Return the (X, Y) coordinate for the center point of the cell that contains the specified text.  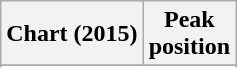
Peakposition (189, 34)
Chart (2015) (72, 34)
